Scan for the cell matching the given text and deliver its [x, y] coordinate at center. 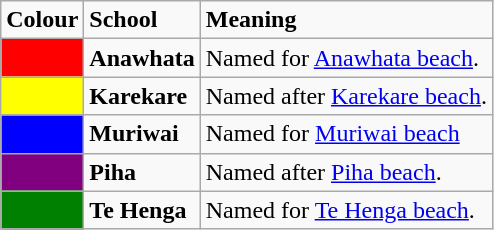
Colour [42, 20]
Named after Karekare beach. [346, 96]
Muriwai [142, 134]
Karekare [142, 96]
School [142, 20]
Piha [142, 172]
Anawhata [142, 58]
Te Henga [142, 210]
Meaning [346, 20]
Named after Piha beach. [346, 172]
Named for Anawhata beach. [346, 58]
Named for Te Henga beach. [346, 210]
Named for Muriwai beach [346, 134]
